Determine the (x, y) coordinate at the center of the cell enclosing the given text.  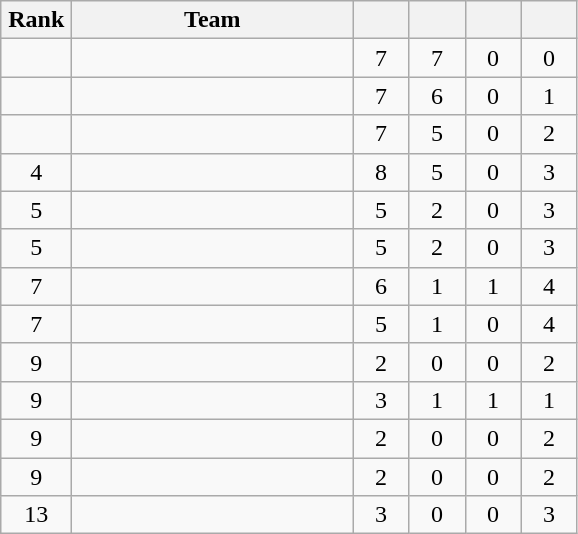
13 (36, 515)
Rank (36, 20)
8 (381, 172)
Team (212, 20)
